Determine the (X, Y) coordinate at the center of the cell enclosing the given text.  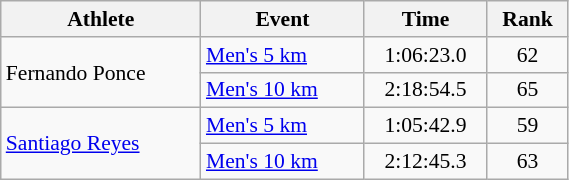
59 (528, 126)
Fernando Ponce (101, 72)
2:18:54.5 (426, 90)
Time (426, 19)
63 (528, 162)
Rank (528, 19)
2:12:45.3 (426, 162)
1:06:23.0 (426, 55)
65 (528, 90)
1:05:42.9 (426, 126)
62 (528, 55)
Athlete (101, 19)
Event (282, 19)
Santiago Reyes (101, 144)
